Locate the cell with the specified text and output its (x, y) center coordinate. 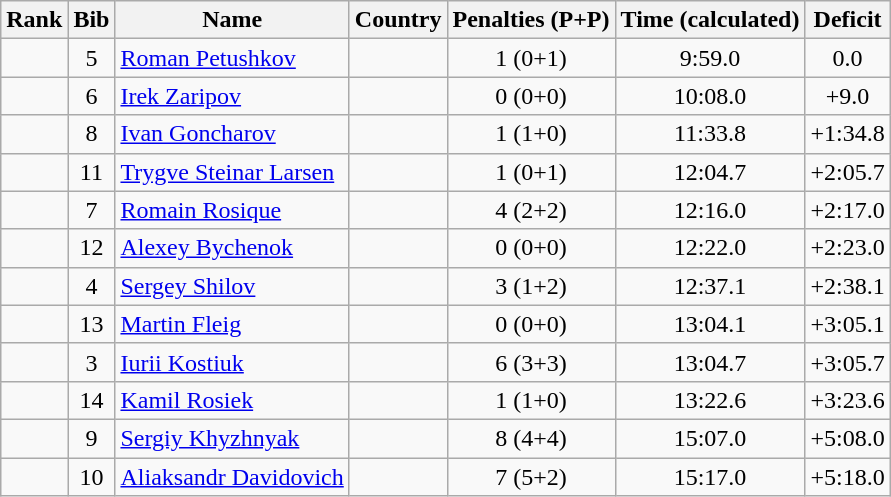
7 (5+2) (531, 477)
Penalties (P+P) (531, 20)
Sergey Shilov (232, 286)
Sergiy Khyzhnyak (232, 438)
15:07.0 (710, 438)
Bib (92, 20)
15:17.0 (710, 477)
5 (92, 58)
+5:08.0 (848, 438)
11:33.8 (710, 134)
10 (92, 477)
Kamil Rosiek (232, 400)
Aliaksandr Davidovich (232, 477)
12:04.7 (710, 172)
13:04.1 (710, 324)
Trygve Steinar Larsen (232, 172)
Country (398, 20)
8 (4+4) (531, 438)
+3:05.1 (848, 324)
Time (calculated) (710, 20)
Romain Rosique (232, 210)
Ivan Goncharov (232, 134)
Roman Petushkov (232, 58)
+2:23.0 (848, 248)
13 (92, 324)
6 (3+3) (531, 362)
12 (92, 248)
Martin Fleig (232, 324)
Iurii Kostiuk (232, 362)
12:37.1 (710, 286)
9:59.0 (710, 58)
+2:17.0 (848, 210)
+1:34.8 (848, 134)
+3:23.6 (848, 400)
0.0 (848, 58)
3 (92, 362)
Name (232, 20)
+9.0 (848, 96)
12:16.0 (710, 210)
13:22.6 (710, 400)
Rank (34, 20)
+2:05.7 (848, 172)
6 (92, 96)
13:04.7 (710, 362)
4 (2+2) (531, 210)
10:08.0 (710, 96)
+3:05.7 (848, 362)
Deficit (848, 20)
7 (92, 210)
Alexey Bychenok (232, 248)
+2:38.1 (848, 286)
9 (92, 438)
3 (1+2) (531, 286)
11 (92, 172)
Irek Zaripov (232, 96)
4 (92, 286)
14 (92, 400)
8 (92, 134)
+5:18.0 (848, 477)
12:22.0 (710, 248)
